Extract the [X, Y] coordinate from the center of the cell holding the provided text.  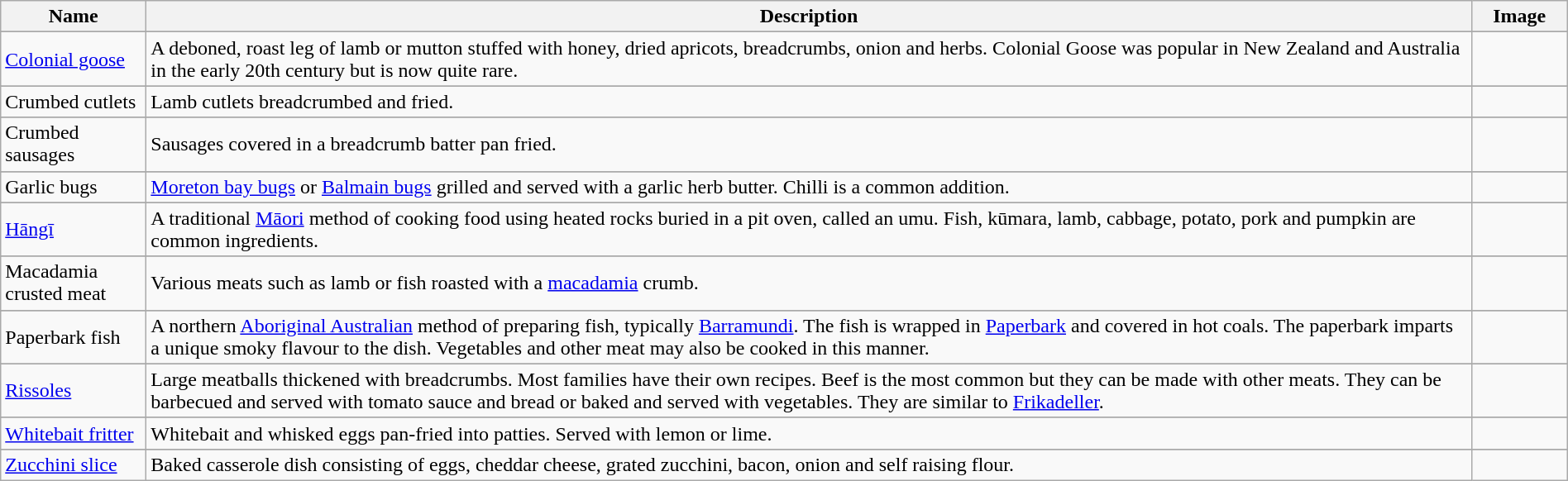
Rissoles [74, 390]
Garlic bugs [74, 187]
Various meats such as lamb or fish roasted with a macadamia crumb. [809, 283]
Name [74, 17]
Baked casserole dish consisting of eggs, cheddar cheese, grated zucchini, bacon, onion and self raising flour. [809, 464]
Moreton bay bugs or Balmain bugs grilled and served with a garlic herb butter. Chilli is a common addition. [809, 187]
Lamb cutlets breadcrumbed and fried. [809, 102]
Image [1519, 17]
Hāngī [74, 230]
Crumbed cutlets [74, 102]
Colonial goose [74, 60]
Description [809, 17]
Sausages covered in a breadcrumb batter pan fried. [809, 144]
Whitebait fritter [74, 433]
Paperbark fish [74, 337]
Zucchini slice [74, 464]
Crumbed sausages [74, 144]
Macadamia crusted meat [74, 283]
Whitebait and whisked eggs pan-fried into patties. Served with lemon or lime. [809, 433]
